Pinpoint the cell where the given text exists, returning its (X, Y) midpoint coordinate. 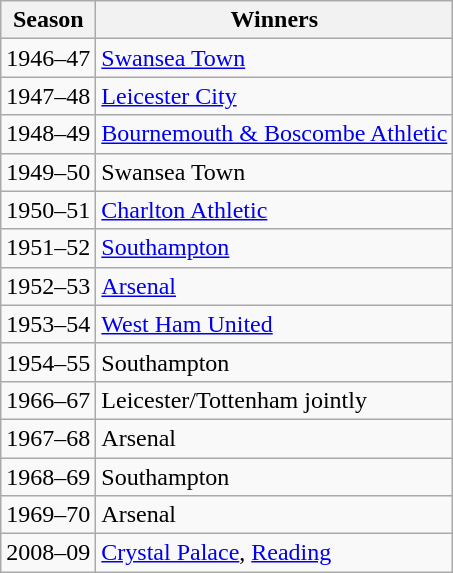
1951–52 (48, 248)
1948–49 (48, 134)
1952–53 (48, 286)
1949–50 (48, 172)
Charlton Athletic (274, 210)
Leicester City (274, 96)
1967–68 (48, 438)
Leicester/Tottenham jointly (274, 400)
2008–09 (48, 553)
1968–69 (48, 477)
Season (48, 20)
Crystal Palace, Reading (274, 553)
1950–51 (48, 210)
1947–48 (48, 96)
Bournemouth & Boscombe Athletic (274, 134)
1953–54 (48, 324)
1946–47 (48, 58)
1966–67 (48, 400)
1969–70 (48, 515)
Winners (274, 20)
1954–55 (48, 362)
West Ham United (274, 324)
